Provide the (X, Y) coordinate of the cell's center where the given text is located.  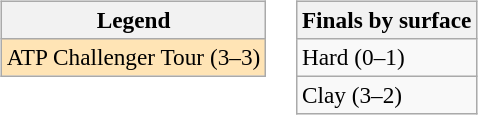
Clay (3–2) (387, 95)
Legend (133, 20)
ATP Challenger Tour (3–3) (133, 57)
Finals by surface (387, 20)
Hard (0–1) (387, 57)
